Return the (X, Y) coordinate for the center point of the cell that contains the specified text.  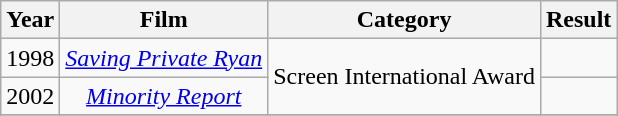
Minority Report (164, 96)
Year (30, 20)
Screen International Award (404, 77)
Category (404, 20)
2002 (30, 96)
Result (578, 20)
Film (164, 20)
1998 (30, 58)
Saving Private Ryan (164, 58)
